Detect which cell encompasses the target text, then output its [x, y] center coordinate. 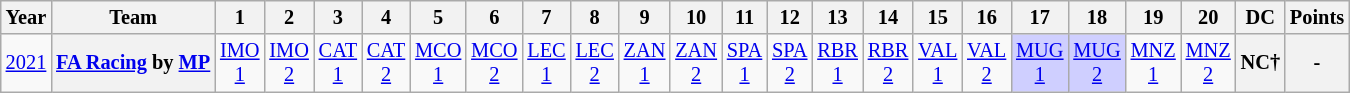
MNZ2 [1208, 63]
SPA2 [790, 63]
Team [133, 17]
7 [546, 17]
MUG1 [1040, 63]
LEC2 [595, 63]
18 [1096, 17]
Points [1317, 17]
DC [1260, 17]
VAL2 [986, 63]
5 [438, 17]
3 [338, 17]
2 [288, 17]
10 [696, 17]
FA Racing by MP [133, 63]
ZAN1 [645, 63]
MUG2 [1096, 63]
14 [888, 17]
IMO2 [288, 63]
2021 [26, 63]
MCO2 [494, 63]
NC† [1260, 63]
8 [595, 17]
17 [1040, 17]
VAL1 [938, 63]
9 [645, 17]
IMO1 [240, 63]
RBR1 [837, 63]
RBR2 [888, 63]
19 [1154, 17]
4 [386, 17]
MNZ1 [1154, 63]
11 [744, 17]
13 [837, 17]
16 [986, 17]
MCO1 [438, 63]
CAT2 [386, 63]
SPA1 [744, 63]
LEC1 [546, 63]
Year [26, 17]
CAT1 [338, 63]
20 [1208, 17]
ZAN2 [696, 63]
15 [938, 17]
1 [240, 17]
- [1317, 63]
6 [494, 17]
12 [790, 17]
